Find where the given text appears and provide that cell's center as (X, Y) coordinate. 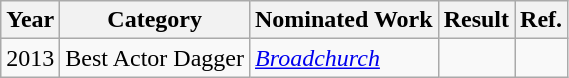
2013 (30, 58)
Nominated Work (344, 20)
Ref. (542, 20)
Category (155, 20)
Best Actor Dagger (155, 58)
Year (30, 20)
Broadchurch (344, 58)
Result (476, 20)
